Capture the cell that displays the provided text and extract its [x, y] central coordinate. 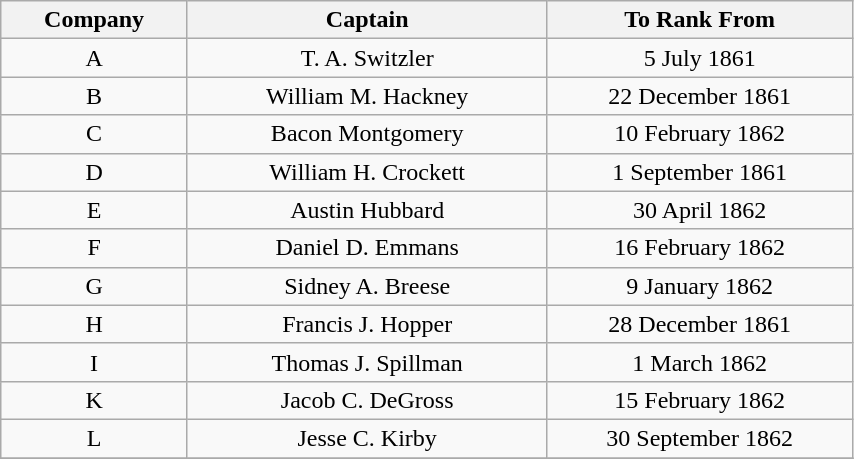
Company [94, 20]
Captain [366, 20]
C [94, 134]
William H. Crockett [366, 172]
E [94, 210]
B [94, 96]
30 September 1862 [700, 438]
30 April 1862 [700, 210]
1 March 1862 [700, 362]
D [94, 172]
Daniel D. Emmans [366, 248]
I [94, 362]
T. A. Switzler [366, 58]
22 December 1861 [700, 96]
L [94, 438]
5 July 1861 [700, 58]
10 February 1862 [700, 134]
Austin Hubbard [366, 210]
Bacon Montgomery [366, 134]
Jesse C. Kirby [366, 438]
Thomas J. Spillman [366, 362]
Jacob C. DeGross [366, 400]
1 September 1861 [700, 172]
F [94, 248]
28 December 1861 [700, 324]
Sidney A. Breese [366, 286]
16 February 1862 [700, 248]
William M. Hackney [366, 96]
K [94, 400]
9 January 1862 [700, 286]
A [94, 58]
15 February 1862 [700, 400]
H [94, 324]
G [94, 286]
To Rank From [700, 20]
Francis J. Hopper [366, 324]
